Find where the given text appears and provide that cell's center as [X, Y] coordinate. 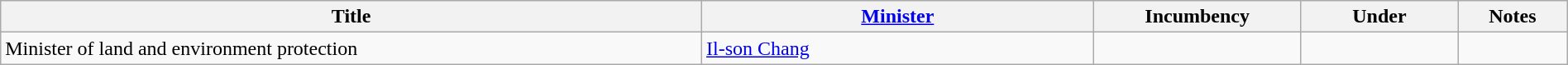
Under [1379, 17]
Il-son Chang [898, 48]
Incumbency [1198, 17]
Minister [898, 17]
Notes [1513, 17]
Title [351, 17]
Minister of land and environment protection [351, 48]
